Locate the cell with the specified text and output its [x, y] center coordinate. 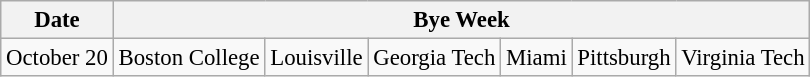
Miami [536, 58]
Louisville [316, 58]
Virginia Tech [743, 58]
Date [57, 20]
Boston College [189, 58]
October 20 [57, 58]
Pittsburgh [624, 58]
Georgia Tech [434, 58]
Bye Week [462, 20]
